Scan for the cell matching the given text and deliver its [x, y] coordinate at center. 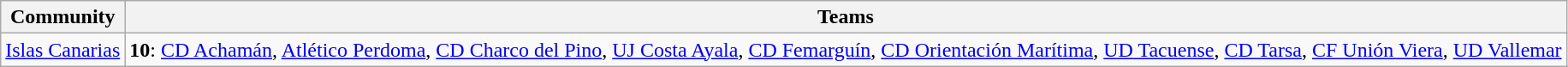
Islas Canarias [63, 50]
Community [63, 17]
Teams [846, 17]
